Output the (x, y) coordinate of the center of the cell containing the given text.  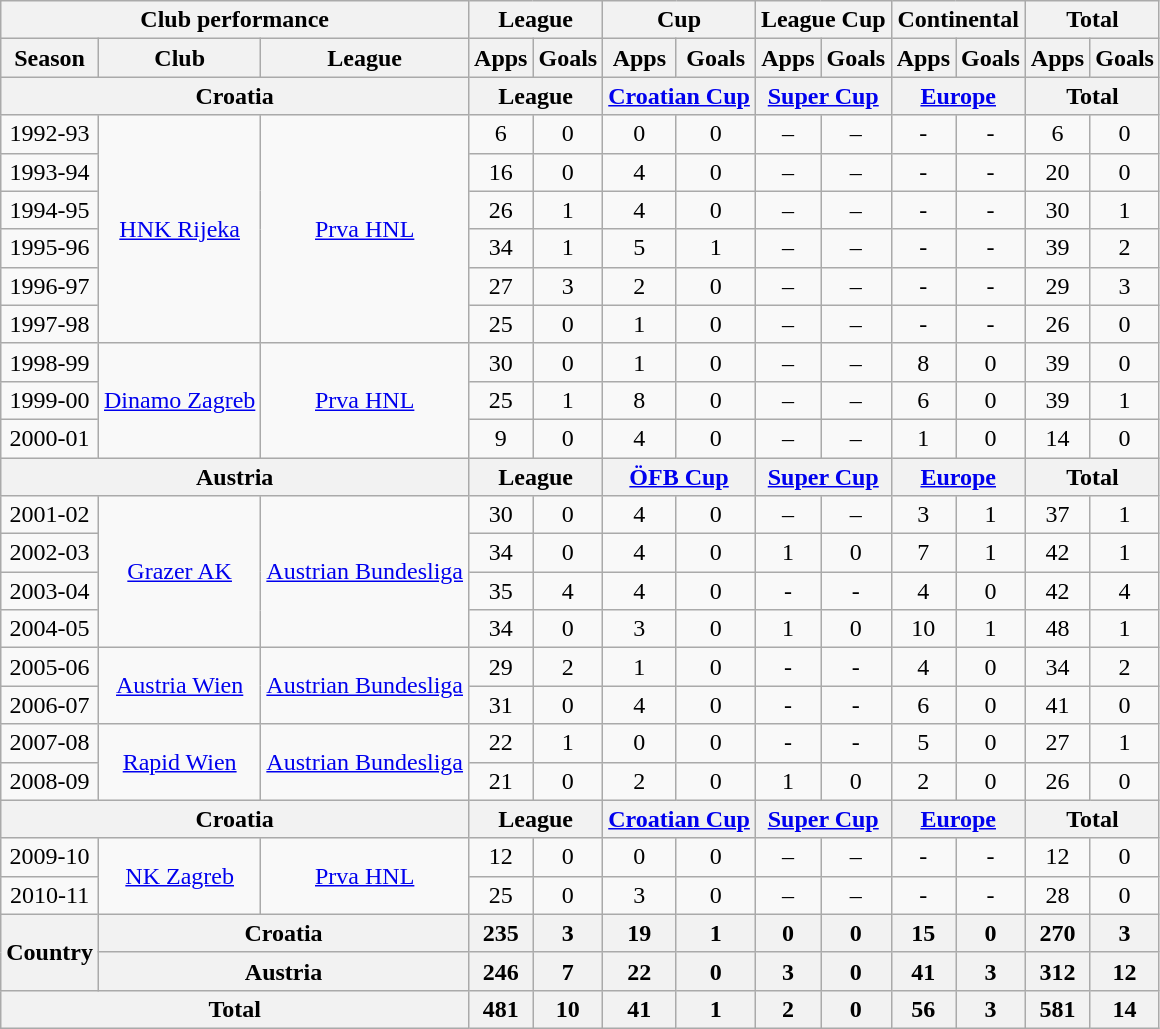
15 (923, 933)
2003-04 (50, 591)
2001-02 (50, 515)
2002-03 (50, 553)
Rapid Wien (179, 762)
21 (501, 781)
Cup (680, 20)
9 (501, 438)
37 (1057, 515)
581 (1057, 1009)
ÖFB Cup (680, 477)
2005-06 (50, 667)
Grazer AK (179, 572)
20 (1057, 172)
1992-93 (50, 134)
Dinamo Zagreb (179, 400)
235 (501, 933)
Country (50, 952)
2000-01 (50, 438)
312 (1057, 971)
Season (50, 58)
2010-11 (50, 895)
NK Zagreb (179, 876)
Continental (958, 20)
16 (501, 172)
1999-00 (50, 400)
1993-94 (50, 172)
2007-08 (50, 743)
HNK Rijeka (179, 229)
2009-10 (50, 857)
2008-09 (50, 781)
1996-97 (50, 286)
31 (501, 705)
56 (923, 1009)
Austria Wien (179, 686)
48 (1057, 629)
Club performance (235, 20)
1995-96 (50, 248)
1997-98 (50, 324)
1994-95 (50, 210)
19 (640, 933)
28 (1057, 895)
35 (501, 591)
Club (179, 58)
2004-05 (50, 629)
2006-07 (50, 705)
League Cup (823, 20)
246 (501, 971)
481 (501, 1009)
1998-99 (50, 362)
270 (1057, 933)
